Identify which cell holds the provided text, then report its (x, y) central coordinate. 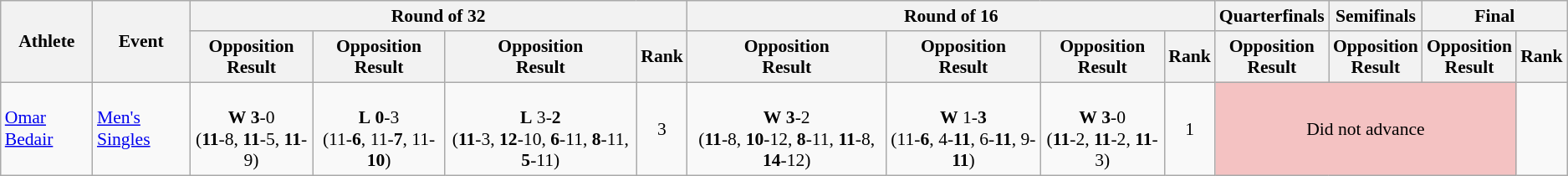
L 3-2 (11-3, 12-10, 6-11, 8-11, 5-11) (540, 129)
Round of 32 (438, 16)
3 (662, 129)
Event (141, 42)
Round of 16 (952, 16)
Athlete (47, 42)
L 0-3 (11-6, 11-7, 11-10) (380, 129)
Omar Bedair (47, 129)
W 3-0 (11-2, 11-2, 11-3) (1102, 129)
Did not advance (1366, 129)
W 3-0 (11-8, 11-5, 11-9) (252, 129)
Semifinals (1376, 16)
Quarterfinals (1272, 16)
1 (1189, 129)
W 1-3 (11-6, 4-11, 6-11, 9-11) (963, 129)
Final (1495, 16)
Men's Singles (141, 129)
W 3-2 (11-8, 10-12, 8-11, 11-8, 14-12) (787, 129)
